Locate the cell with the specified text and output its [x, y] center coordinate. 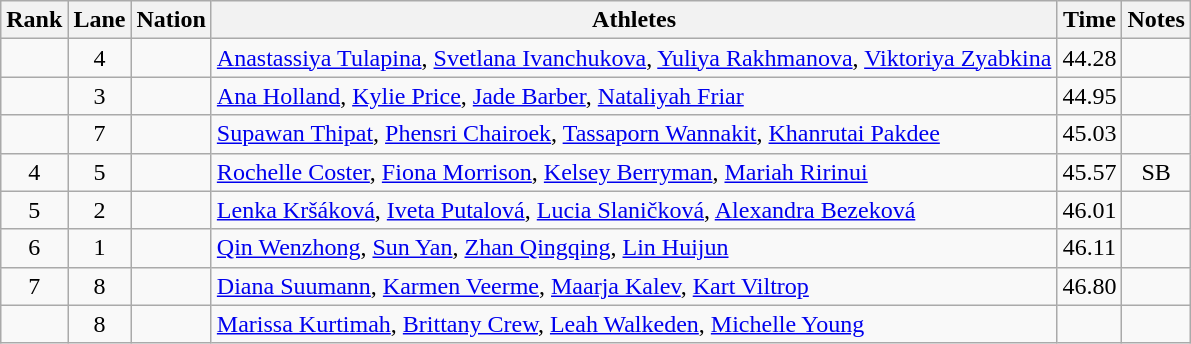
Rochelle Coster, Fiona Morrison, Kelsey Berryman, Mariah Ririnui [634, 172]
Time [1090, 20]
Nation [171, 20]
Anastassiya Tulapina, Svetlana Ivanchukova, Yuliya Rakhmanova, Viktoriya Zyabkina [634, 58]
Diana Suumann, Karmen Veerme, Maarja Kalev, Kart Viltrop [634, 286]
1 [100, 248]
Supawan Thipat, Phensri Chairoek, Tassaporn Wannakit, Khanrutai Pakdee [634, 134]
46.80 [1090, 286]
3 [100, 96]
46.01 [1090, 210]
Rank [34, 20]
Ana Holland, Kylie Price, Jade Barber, Nataliyah Friar [634, 96]
44.95 [1090, 96]
SB [1156, 172]
Qin Wenzhong, Sun Yan, Zhan Qingqing, Lin Huijun [634, 248]
46.11 [1090, 248]
45.57 [1090, 172]
6 [34, 248]
Lenka Kršáková, Iveta Putalová, Lucia Slaničková, Alexandra Bezeková [634, 210]
45.03 [1090, 134]
2 [100, 210]
Lane [100, 20]
44.28 [1090, 58]
Athletes [634, 20]
Notes [1156, 20]
Marissa Kurtimah, Brittany Crew, Leah Walkeden, Michelle Young [634, 324]
